For the text-containing cell, return its midpoint in (X, Y) coordinate format. 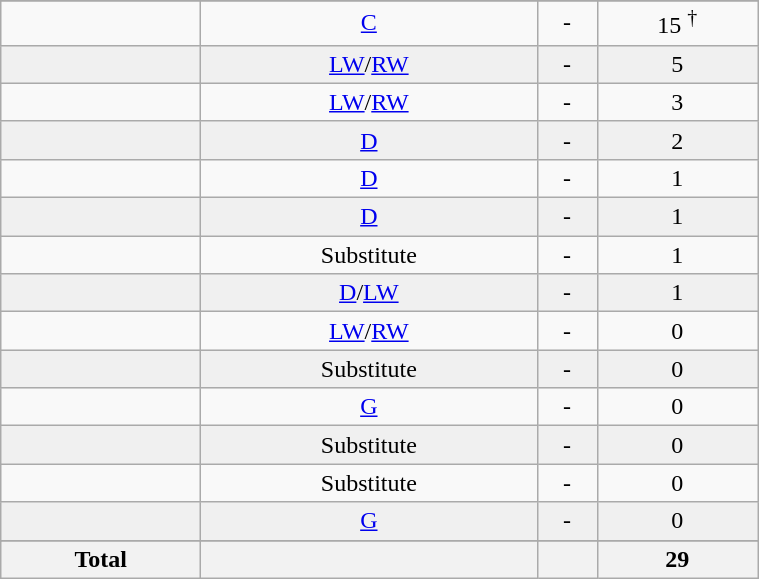
C (370, 24)
3 (678, 102)
15 † (678, 24)
5 (678, 64)
Total (101, 559)
2 (678, 140)
D/LW (370, 293)
29 (678, 559)
